Extract the (x, y) coordinate from the center of the cell holding the provided text.  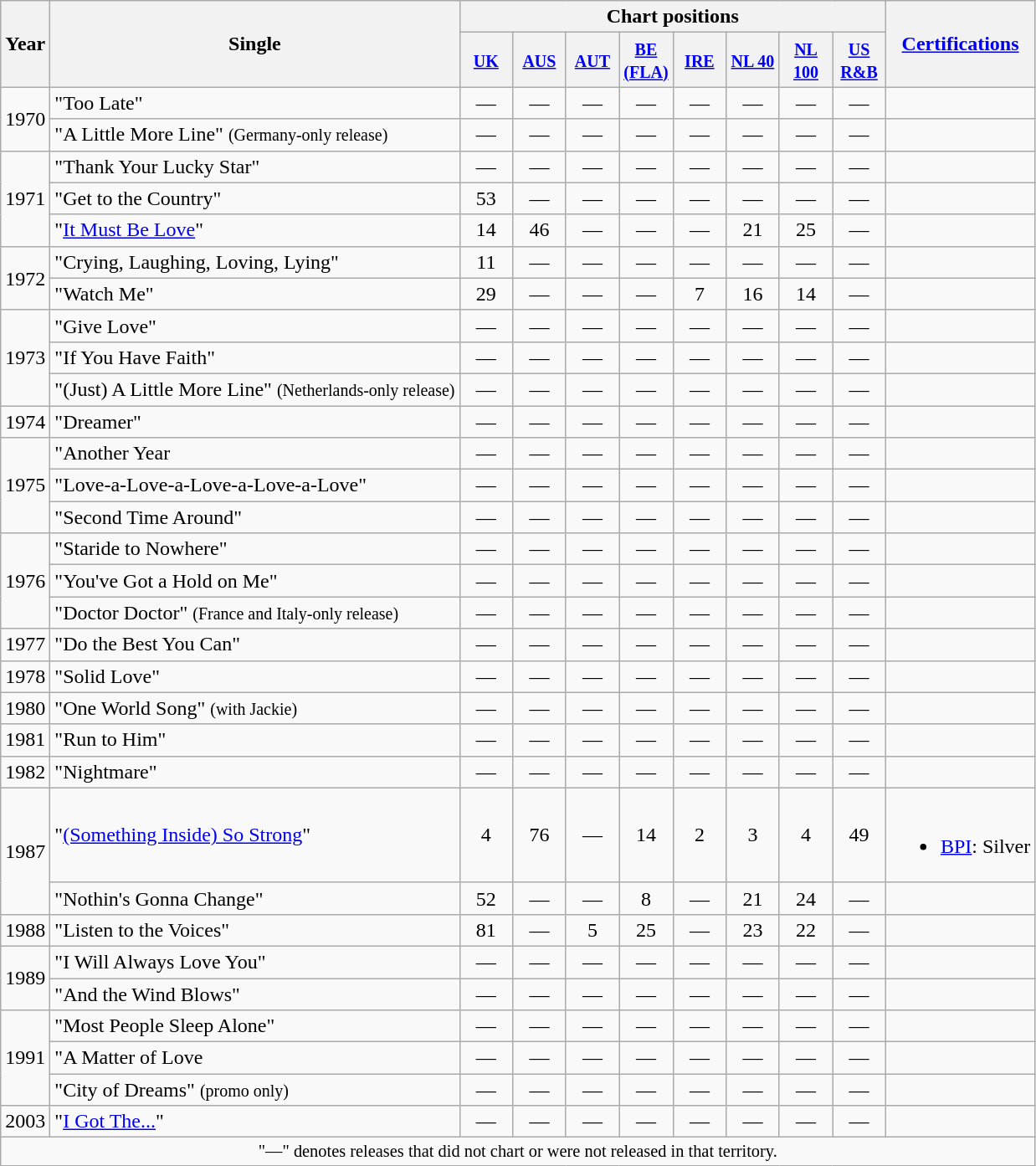
"Do the Best You Can" (254, 645)
"Staride to Nowhere" (254, 549)
1980 (25, 708)
"Listen to the Voices" (254, 930)
1977 (25, 645)
"Second Time Around" (254, 517)
1971 (25, 198)
22 (806, 930)
81 (486, 930)
1988 (25, 930)
1987 (25, 850)
Chart positions (673, 17)
"Most People Sleep Alone" (254, 1026)
"It Must Be Love" (254, 230)
NL 100 (806, 60)
"Thank Your Lucky Star" (254, 167)
29 (486, 294)
1982 (25, 772)
US R&B (859, 60)
"I Got The..." (254, 1122)
IRE (700, 60)
"A Matter of Love (254, 1058)
2003 (25, 1122)
"Too Late" (254, 103)
Single (254, 44)
"Solid Love" (254, 676)
BE (FLA) (646, 60)
NL 40 (753, 60)
1975 (25, 485)
"(Something Inside) So Strong" (254, 835)
UK (486, 60)
52 (486, 898)
Certifications (960, 44)
49 (859, 835)
"City of Dreams" (promo only) (254, 1090)
3 (753, 835)
"If You Have Faith" (254, 357)
1970 (25, 119)
"Give Love" (254, 326)
"One World Song" (with Jackie) (254, 708)
"—" denotes releases that did not chart or were not released in that territory. (518, 1152)
AUS (540, 60)
"Get to the Country" (254, 198)
1976 (25, 581)
Year (25, 44)
2 (700, 835)
"You've Got a Hold on Me" (254, 581)
23 (753, 930)
"Run to Him" (254, 740)
1974 (25, 421)
"Dreamer" (254, 421)
"Nothin's Gonna Change" (254, 898)
53 (486, 198)
"Watch Me" (254, 294)
7 (700, 294)
"Love-a-Love-a-Love-a-Love-a-Love" (254, 485)
1981 (25, 740)
"Crying, Laughing, Loving, Lying" (254, 262)
46 (540, 230)
16 (753, 294)
24 (806, 898)
BPI: Silver (960, 835)
"Nightmare" (254, 772)
1973 (25, 357)
11 (486, 262)
1989 (25, 978)
"I Will Always Love You" (254, 962)
1972 (25, 278)
1978 (25, 676)
8 (646, 898)
"(Just) A Little More Line" (Netherlands-only release) (254, 389)
AUT (592, 60)
"And the Wind Blows" (254, 994)
"A Little More Line" (Germany-only release) (254, 135)
1991 (25, 1058)
5 (592, 930)
76 (540, 835)
"Doctor Doctor" (France and Italy-only release) (254, 613)
"Another Year (254, 454)
